Output the (X, Y) coordinate of the center of the cell containing the given text.  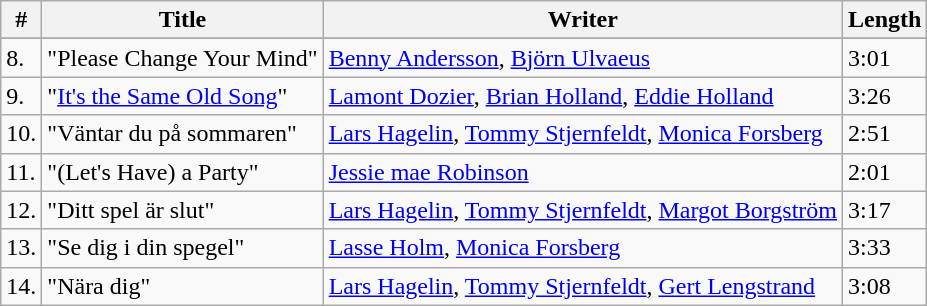
13. (22, 248)
3:08 (884, 286)
"Se dig i din spegel" (182, 248)
Writer (582, 20)
3:17 (884, 210)
# (22, 20)
"Väntar du på sommaren" (182, 134)
12. (22, 210)
Title (182, 20)
3:33 (884, 248)
14. (22, 286)
"Nära dig" (182, 286)
2:51 (884, 134)
"Ditt spel är slut" (182, 210)
Lasse Holm, Monica Forsberg (582, 248)
"Please Change Your Mind" (182, 58)
Lars Hagelin, Tommy Stjernfeldt, Gert Lengstrand (582, 286)
"(Let's Have) a Party" (182, 172)
3:01 (884, 58)
10. (22, 134)
Benny Andersson, Björn Ulvaeus (582, 58)
Jessie mae Robinson (582, 172)
9. (22, 96)
"It's the Same Old Song" (182, 96)
11. (22, 172)
Lars Hagelin, Tommy Stjernfeldt, Margot Borgström (582, 210)
Length (884, 20)
Lars Hagelin, Tommy Stjernfeldt, Monica Forsberg (582, 134)
3:26 (884, 96)
8. (22, 58)
Lamont Dozier, Brian Holland, Eddie Holland (582, 96)
2:01 (884, 172)
